Search for the cell housing the specified text and yield its [x, y] center coordinate. 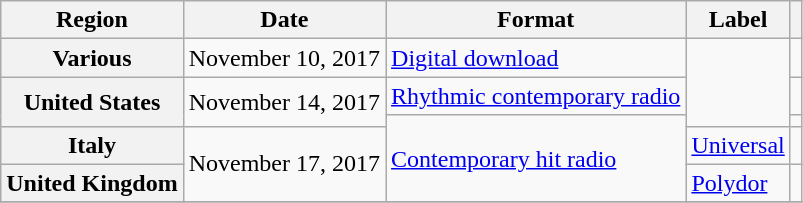
United Kingdom [92, 183]
Date [284, 20]
United States [92, 102]
Polydor [738, 183]
November 14, 2017 [284, 102]
Universal [738, 145]
Region [92, 20]
Rhythmic contemporary radio [536, 96]
Various [92, 58]
Format [536, 20]
November 17, 2017 [284, 164]
Digital download [536, 58]
Label [738, 20]
November 10, 2017 [284, 58]
Contemporary hit radio [536, 158]
Italy [92, 145]
